Pinpoint the cell where the given text exists, returning its [x, y] midpoint coordinate. 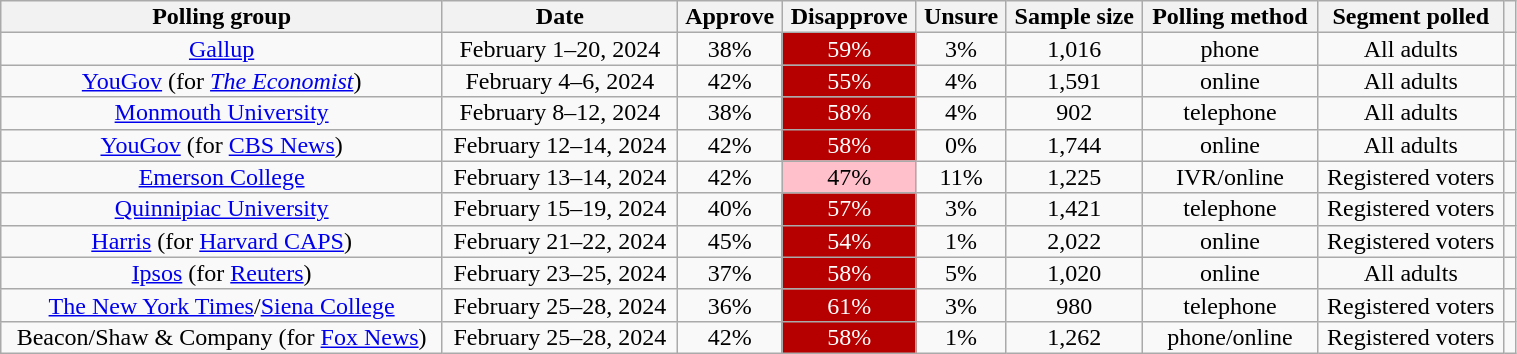
0% [961, 145]
YouGov (for The Economist) [222, 81]
Segment polled [1410, 17]
2,022 [1074, 241]
Unsure [961, 17]
45% [730, 241]
1,744 [1074, 145]
Approve [730, 17]
Date [560, 17]
902 [1074, 113]
980 [1074, 305]
1,225 [1074, 177]
40% [730, 209]
1,016 [1074, 49]
phone/online [1230, 337]
February 13–14, 2024 [560, 177]
February 12–14, 2024 [560, 145]
Harris (for Harvard CAPS) [222, 241]
February 8–12, 2024 [560, 113]
February 1–20, 2024 [560, 49]
Gallup [222, 49]
February 21–22, 2024 [560, 241]
Quinnipiac University [222, 209]
Polling group [222, 17]
59% [849, 49]
11% [961, 177]
36% [730, 305]
The New York Times/Siena College [222, 305]
YouGov (for CBS News) [222, 145]
47% [849, 177]
5% [961, 273]
57% [849, 209]
1,591 [1074, 81]
Monmouth University [222, 113]
Emerson College [222, 177]
55% [849, 81]
February 15–19, 2024 [560, 209]
1,262 [1074, 337]
Sample size [1074, 17]
phone [1230, 49]
IVR/online [1230, 177]
Beacon/Shaw & Company (for Fox News) [222, 337]
37% [730, 273]
Disapprove [849, 17]
February 23–25, 2024 [560, 273]
1,020 [1074, 273]
Ipsos (for Reuters) [222, 273]
Polling method [1230, 17]
61% [849, 305]
54% [849, 241]
February 4–6, 2024 [560, 81]
1,421 [1074, 209]
